Locate the cell with the specified text and output its (X, Y) center coordinate. 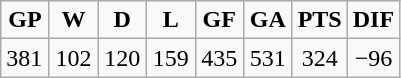
GF (220, 20)
W (74, 20)
435 (220, 58)
−96 (373, 58)
L (170, 20)
DIF (373, 20)
159 (170, 58)
381 (26, 58)
102 (74, 58)
324 (320, 58)
120 (122, 58)
531 (268, 58)
GA (268, 20)
GP (26, 20)
D (122, 20)
PTS (320, 20)
